Find where the given text appears and provide that cell's center as [X, Y] coordinate. 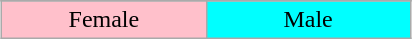
Female [104, 20]
Male [308, 20]
